Extract the [X, Y] coordinate from the center of the cell holding the provided text.  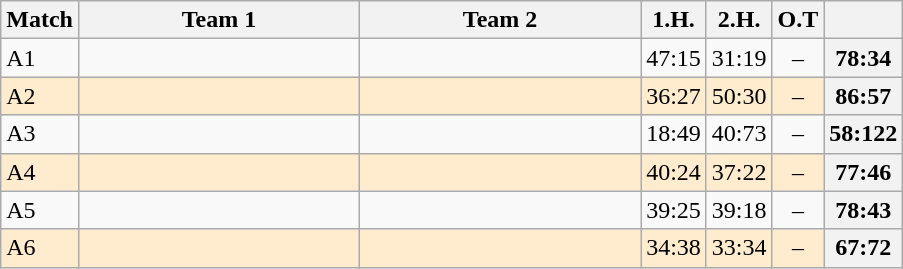
77:46 [864, 172]
78:34 [864, 58]
2.H. [739, 20]
78:43 [864, 210]
31:19 [739, 58]
A6 [40, 248]
39:18 [739, 210]
39:25 [674, 210]
A2 [40, 96]
50:30 [739, 96]
Team 1 [218, 20]
O.T [798, 20]
37:22 [739, 172]
40:24 [674, 172]
34:38 [674, 248]
36:27 [674, 96]
40:73 [739, 134]
Team 2 [500, 20]
Match [40, 20]
47:15 [674, 58]
86:57 [864, 96]
58:122 [864, 134]
A5 [40, 210]
A4 [40, 172]
A1 [40, 58]
67:72 [864, 248]
18:49 [674, 134]
1.H. [674, 20]
33:34 [739, 248]
A3 [40, 134]
